Search for the cell housing the specified text and yield its (x, y) center coordinate. 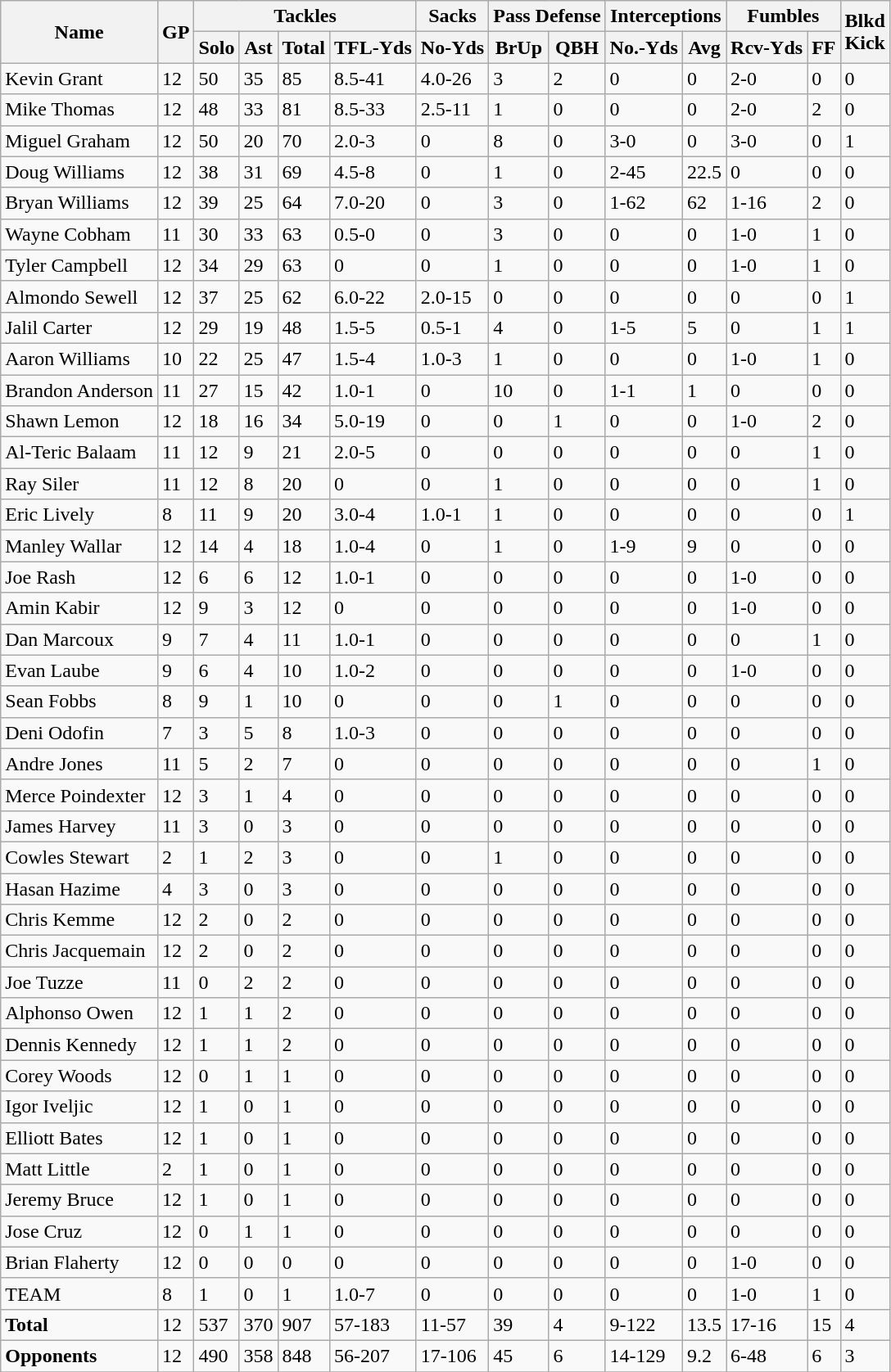
Elliott Bates (79, 1138)
45 (519, 1356)
1.0-7 (373, 1293)
6.0-22 (373, 296)
56-207 (373, 1356)
2.0-3 (373, 141)
848 (304, 1356)
Dan Marcoux (79, 639)
Almondo Sewell (79, 296)
Solo (216, 47)
69 (304, 172)
37 (216, 296)
Amin Kabir (79, 608)
21 (304, 453)
Manley Wallar (79, 546)
31 (259, 172)
17-16 (767, 1325)
30 (216, 234)
13.5 (704, 1325)
No-Yds (452, 47)
Opponents (79, 1356)
Kevin Grant (79, 79)
GP (175, 32)
Chris Kemme (79, 920)
85 (304, 79)
Andre Jones (79, 764)
370 (259, 1325)
FF (824, 47)
490 (216, 1356)
17-106 (452, 1356)
Brian Flaherty (79, 1262)
4.0-26 (452, 79)
Mike Thomas (79, 110)
Corey Woods (79, 1076)
35 (259, 79)
Avg (704, 47)
Chris Jacquemain (79, 951)
14 (216, 546)
BrUp (519, 47)
Doug Williams (79, 172)
Alphonso Owen (79, 1013)
70 (304, 141)
358 (259, 1356)
Wayne Cobham (79, 234)
Igor Iveljic (79, 1107)
1.5-5 (373, 327)
2.0-5 (373, 453)
Ast (259, 47)
22 (216, 359)
Tackles (305, 16)
Matt Little (79, 1169)
Jeremy Bruce (79, 1200)
38 (216, 172)
Miguel Graham (79, 141)
Deni Odofin (79, 733)
1-9 (644, 546)
QBH (577, 47)
1-16 (767, 203)
Sacks (452, 16)
1.0-2 (373, 670)
No.-Yds (644, 47)
Dennis Kennedy (79, 1045)
0.5-1 (452, 327)
Shawn Lemon (79, 422)
Merce Poindexter (79, 795)
Joe Tuzze (79, 982)
42 (304, 390)
James Harvey (79, 826)
Al-Teric Balaam (79, 453)
Evan Laube (79, 670)
537 (216, 1325)
8.5-33 (373, 110)
47 (304, 359)
2.0-15 (452, 296)
16 (259, 422)
1-5 (644, 327)
1-62 (644, 203)
64 (304, 203)
Interceptions (665, 16)
1-1 (644, 390)
Tyler Campbell (79, 265)
Hasan Hazime (79, 888)
Ray Siler (79, 484)
9-122 (644, 1325)
7.0-20 (373, 203)
Rcv-Yds (767, 47)
Cowles Stewart (79, 857)
Name (79, 32)
Eric Lively (79, 515)
8.5-41 (373, 79)
Fumbles (783, 16)
3.0-4 (373, 515)
19 (259, 327)
27 (216, 390)
81 (304, 110)
6-48 (767, 1356)
57-183 (373, 1325)
Jose Cruz (79, 1231)
Aaron Williams (79, 359)
Joe Rash (79, 577)
Jalil Carter (79, 327)
TEAM (79, 1293)
Pass Defense (547, 16)
Brandon Anderson (79, 390)
Bryan Williams (79, 203)
11-57 (452, 1325)
22.5 (704, 172)
Sean Fobbs (79, 702)
14-129 (644, 1356)
2-45 (644, 172)
TFL-Yds (373, 47)
BlkdKick (865, 32)
5.0-19 (373, 422)
2.5-11 (452, 110)
1.5-4 (373, 359)
4.5-8 (373, 172)
9.2 (704, 1356)
0.5-0 (373, 234)
907 (304, 1325)
1.0-4 (373, 546)
